Capture the cell that displays the provided text and extract its (X, Y) central coordinate. 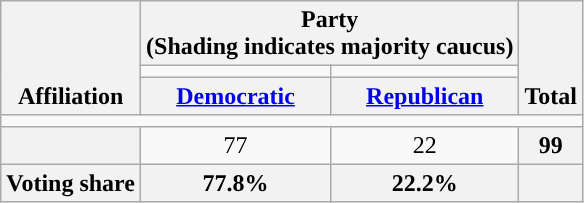
22.2% (425, 183)
Party (Shading indicates majority caucus) (330, 34)
Democratic (236, 96)
Voting share (71, 183)
Total (551, 58)
77.8% (236, 183)
77 (236, 145)
99 (551, 145)
Affiliation (71, 58)
Republican (425, 96)
22 (425, 145)
